Locate the cell with the specified text and output its (x, y) center coordinate. 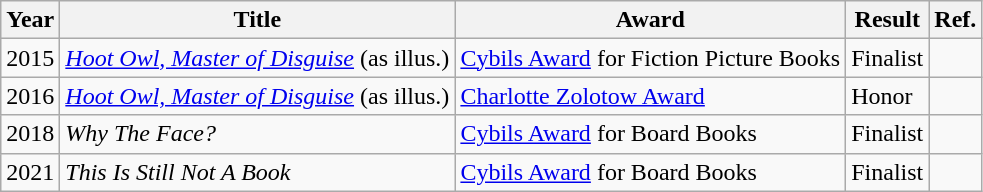
Ref. (956, 20)
Cybils Award for Fiction Picture Books (650, 58)
Year (30, 20)
Why The Face? (258, 134)
Title (258, 20)
2021 (30, 172)
2018 (30, 134)
2016 (30, 96)
Honor (888, 96)
2015 (30, 58)
Charlotte Zolotow Award (650, 96)
This Is Still Not A Book (258, 172)
Award (650, 20)
Result (888, 20)
